Locate the cell with the specified text and output its [x, y] center coordinate. 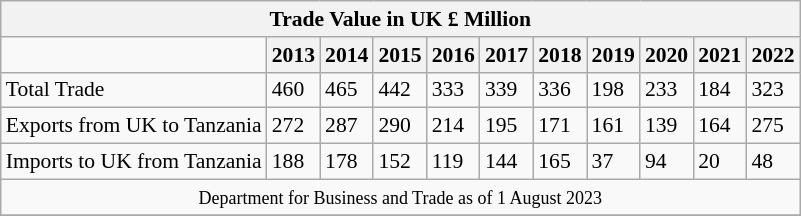
94 [666, 162]
Trade Value in UK £ Million [400, 19]
2021 [720, 55]
2016 [454, 55]
2013 [294, 55]
152 [400, 162]
Total Trade [134, 90]
465 [346, 90]
287 [346, 126]
339 [506, 90]
Exports from UK to Tanzania [134, 126]
2014 [346, 55]
290 [400, 126]
20 [720, 162]
333 [454, 90]
460 [294, 90]
184 [720, 90]
164 [720, 126]
195 [506, 126]
2019 [614, 55]
165 [560, 162]
161 [614, 126]
2017 [506, 55]
2022 [772, 55]
442 [400, 90]
139 [666, 126]
171 [560, 126]
2015 [400, 55]
2020 [666, 55]
48 [772, 162]
214 [454, 126]
2018 [560, 55]
323 [772, 90]
Imports to UK from Tanzania [134, 162]
37 [614, 162]
119 [454, 162]
233 [666, 90]
272 [294, 126]
144 [506, 162]
178 [346, 162]
198 [614, 90]
188 [294, 162]
336 [560, 90]
Department for Business and Trade as of 1 August 2023 [400, 197]
275 [772, 126]
